Scan for the cell matching the given text and deliver its [X, Y] coordinate at center. 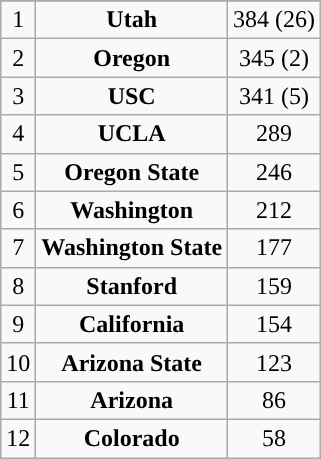
289 [274, 134]
86 [274, 400]
7 [18, 248]
58 [274, 438]
Washington [132, 210]
Colorado [132, 438]
Stanford [132, 286]
Arizona State [132, 362]
3 [18, 96]
USC [132, 96]
UCLA [132, 134]
6 [18, 210]
212 [274, 210]
154 [274, 324]
123 [274, 362]
345 (2) [274, 58]
Utah [132, 20]
11 [18, 400]
159 [274, 286]
Oregon State [132, 172]
9 [18, 324]
246 [274, 172]
Oregon [132, 58]
341 (5) [274, 96]
12 [18, 438]
384 (26) [274, 20]
1 [18, 20]
8 [18, 286]
10 [18, 362]
2 [18, 58]
177 [274, 248]
Washington State [132, 248]
California [132, 324]
Arizona [132, 400]
5 [18, 172]
4 [18, 134]
